Determine the (X, Y) coordinate at the center of the cell enclosing the given text.  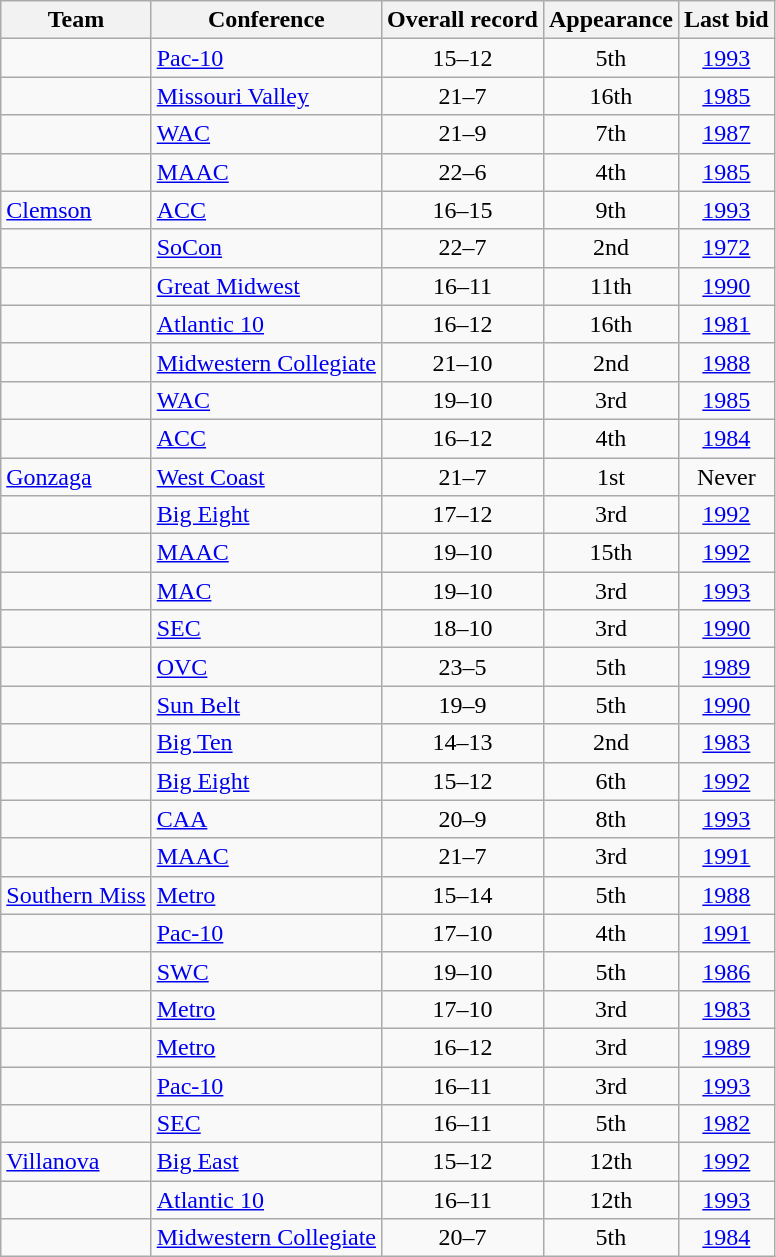
14–13 (463, 743)
Villanova (76, 1162)
1987 (726, 134)
1982 (726, 1124)
22–6 (463, 172)
SoCon (266, 248)
22–7 (463, 248)
Gonzaga (76, 477)
Missouri Valley (266, 96)
Overall record (463, 20)
21–9 (463, 134)
Last bid (726, 20)
1986 (726, 971)
16–15 (463, 210)
Great Midwest (266, 286)
18–10 (463, 629)
19–9 (463, 705)
OVC (266, 667)
Sun Belt (266, 705)
SWC (266, 971)
West Coast (266, 477)
Appearance (610, 20)
Clemson (76, 210)
MAC (266, 591)
Team (76, 20)
Conference (266, 20)
Never (726, 477)
1981 (726, 324)
15th (610, 553)
9th (610, 210)
20–9 (463, 819)
23–5 (463, 667)
Big Ten (266, 743)
21–10 (463, 362)
8th (610, 819)
1972 (726, 248)
1st (610, 477)
6th (610, 781)
Southern Miss (76, 895)
CAA (266, 819)
Big East (266, 1162)
7th (610, 134)
11th (610, 286)
17–12 (463, 515)
20–7 (463, 1238)
15–14 (463, 895)
